Locate the cell with the specified text and output its (x, y) center coordinate. 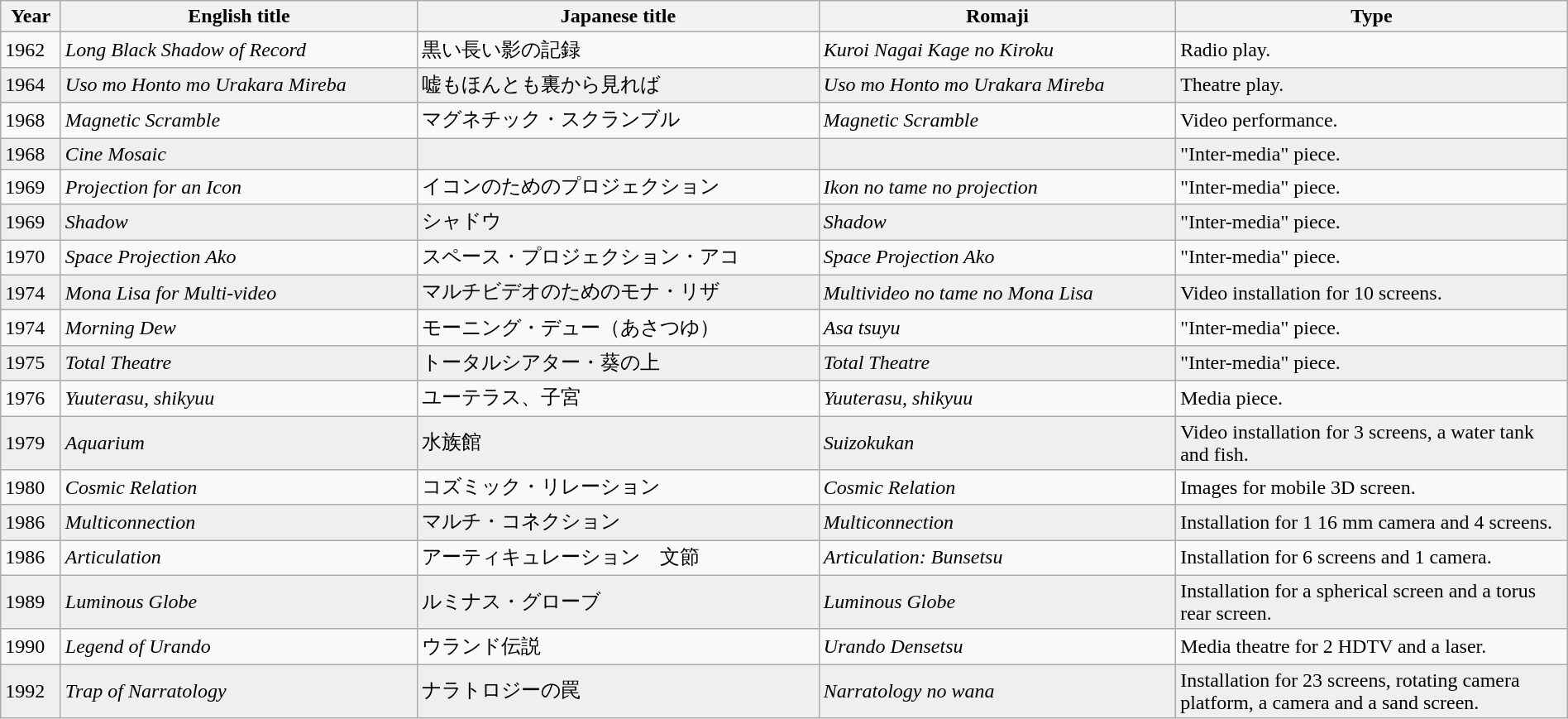
1962 (31, 50)
1992 (31, 692)
モーニング・デュー（あさつゆ） (619, 328)
Kuroi Nagai Kage no Kiroku (997, 50)
Year (31, 17)
ユーテラス、子宮 (619, 399)
Installation for 23 screens, rotating camera platform, a camera and a sand screen. (1372, 692)
Romaji (997, 17)
マグネチック・スクランブル (619, 121)
Theatre play. (1372, 84)
Suizokukan (997, 442)
Articulation (238, 558)
スペース・プロジェクション・アコ (619, 258)
嘘もほんとも裏から見れば (619, 84)
Video installation for 10 screens. (1372, 293)
Type (1372, 17)
1980 (31, 488)
1964 (31, 84)
Ikon no tame no projection (997, 187)
Legend of Urando (238, 647)
シャドウ (619, 222)
アーティキュレーション 文節 (619, 558)
Images for mobile 3D screen. (1372, 488)
Projection for an Icon (238, 187)
マルチ・コネクション (619, 523)
Japanese title (619, 17)
Video performance. (1372, 121)
1975 (31, 362)
水族館 (619, 442)
Morning Dew (238, 328)
Video installation for 3 screens, a water tank and fish. (1372, 442)
1989 (31, 602)
Mona Lisa for Multi-video (238, 293)
1990 (31, 647)
1979 (31, 442)
トータルシアター・葵の上 (619, 362)
Media theatre for 2 HDTV and a laser. (1372, 647)
ルミナス・グローブ (619, 602)
Articulation: Bunsetsu (997, 558)
1970 (31, 258)
Asa tsuyu (997, 328)
ナラトロジーの罠 (619, 692)
Radio play. (1372, 50)
ウランド伝説 (619, 647)
Installation for 1 16 mm camera and 4 screens. (1372, 523)
黒い長い影の記録 (619, 50)
Narratology no wana (997, 692)
Multivideo no tame no Mona Lisa (997, 293)
コズミック・リレーション (619, 488)
マルチビデオのためのモナ・リザ (619, 293)
1976 (31, 399)
Installation for 6 screens and 1 camera. (1372, 558)
Long Black Shadow of Record (238, 50)
English title (238, 17)
Cine Mosaic (238, 153)
Aquarium (238, 442)
Trap of Narratology (238, 692)
Urando Densetsu (997, 647)
Media piece. (1372, 399)
Installation for a spherical screen and a torus rear screen. (1372, 602)
イコンのためのプロジェクション (619, 187)
